Output the (x, y) coordinate of the center of the cell containing the given text.  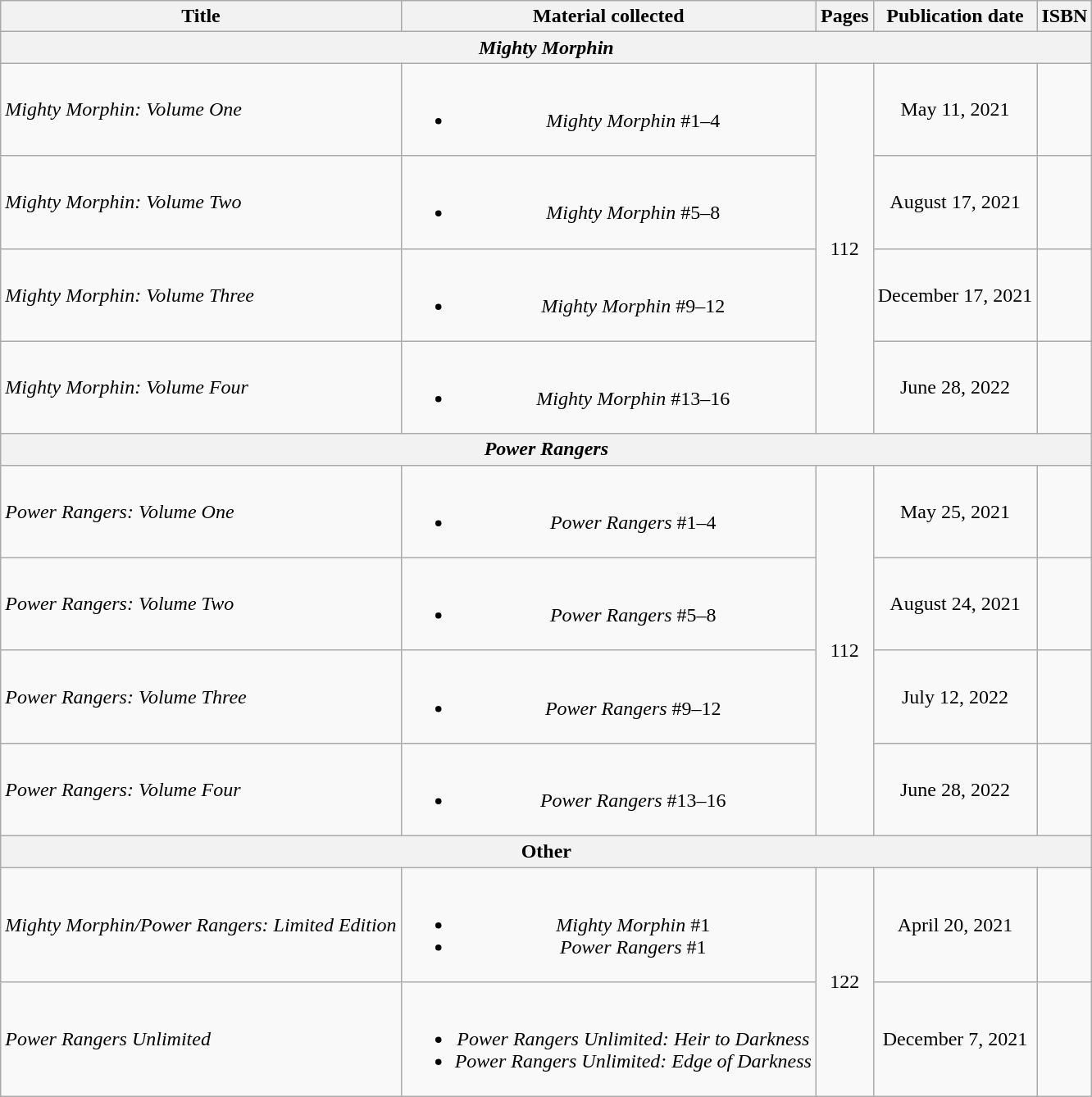
Power Rangers #5–8 (608, 603)
ISBN (1064, 16)
Power Rangers #13–16 (608, 789)
Other (546, 851)
Pages (844, 16)
Mighty Morphin: Volume One (201, 110)
Power Rangers Unlimited (201, 1040)
April 20, 2021 (955, 925)
Mighty Morphin #1Power Rangers #1 (608, 925)
May 11, 2021 (955, 110)
122 (844, 982)
Power Rangers: Volume Three (201, 697)
Mighty Morphin #13–16 (608, 387)
Power Rangers #1–4 (608, 512)
Material collected (608, 16)
Mighty Morphin: Volume Two (201, 202)
Power Rangers #9–12 (608, 697)
December 17, 2021 (955, 295)
Mighty Morphin: Volume Three (201, 295)
Mighty Morphin: Volume Four (201, 387)
Power Rangers Unlimited: Heir to DarknessPower Rangers Unlimited: Edge of Darkness (608, 1040)
Power Rangers (546, 449)
Mighty Morphin #9–12 (608, 295)
Mighty Morphin (546, 48)
August 17, 2021 (955, 202)
Mighty Morphin #5–8 (608, 202)
Title (201, 16)
May 25, 2021 (955, 512)
Mighty Morphin #1–4 (608, 110)
August 24, 2021 (955, 603)
Mighty Morphin/Power Rangers: Limited Edition (201, 925)
Power Rangers: Volume Two (201, 603)
December 7, 2021 (955, 1040)
Power Rangers: Volume Four (201, 789)
July 12, 2022 (955, 697)
Power Rangers: Volume One (201, 512)
Publication date (955, 16)
